Extract the [X, Y] coordinate from the center of the cell holding the provided text.  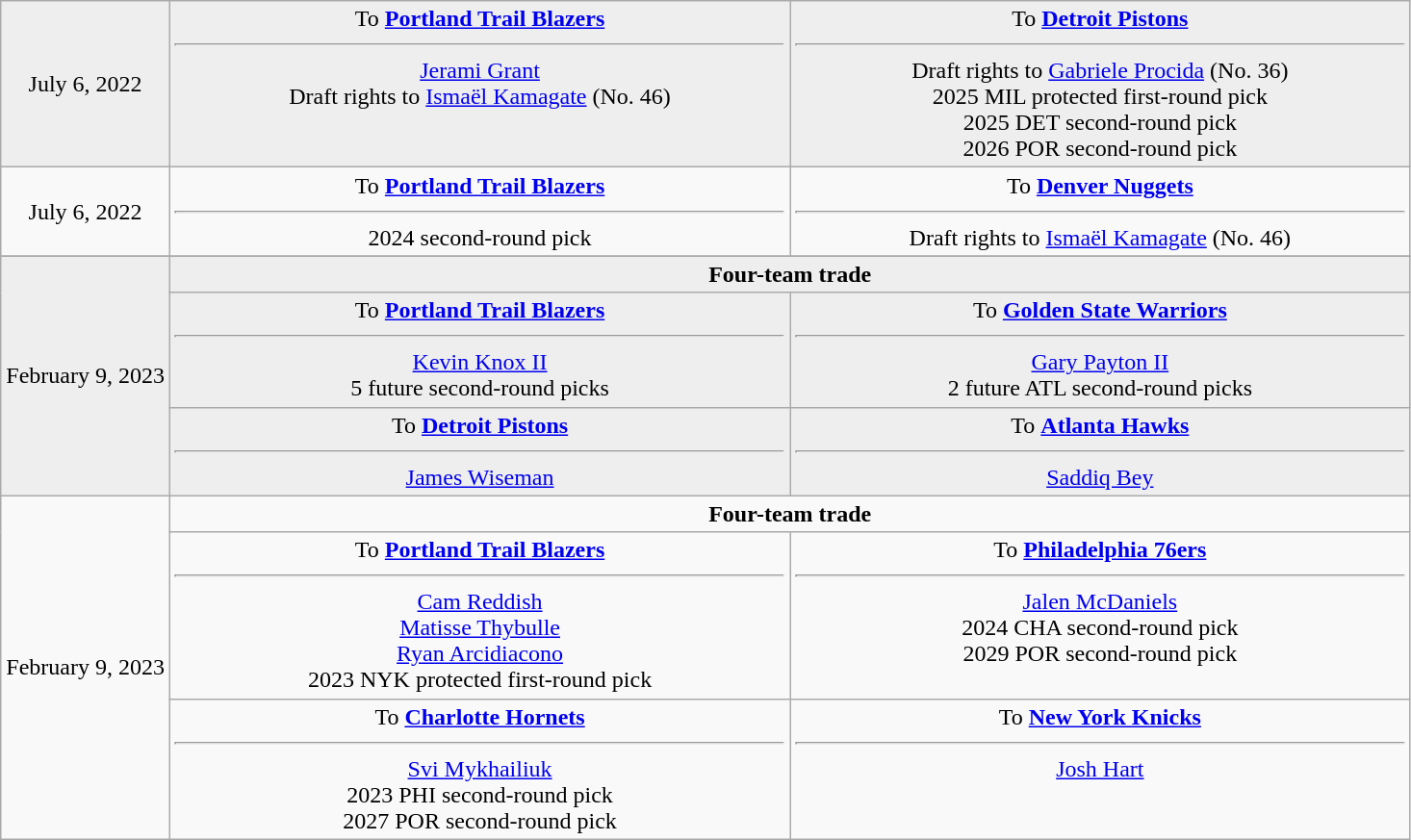
To Portland Trail BlazersKevin Knox II5 future second-round picks [479, 350]
To New York KnicksJosh Hart [1100, 769]
To Denver NuggetsDraft rights to Ismaël Kamagate (No. 46) [1100, 212]
To Portland Trail BlazersCam ReddishMatisse ThybulleRyan Arcidiacono2023 NYK protected first-round pick [479, 616]
To Charlotte HornetsSvi Mykhailiuk2023 PHI second-round pick2027 POR second-round pick [479, 769]
To Atlanta HawksSaddiq Bey [1100, 451]
To Portland Trail BlazersJerami GrantDraft rights to Ismaël Kamagate (No. 46) [479, 85]
To Golden State WarriorsGary Payton II2 future ATL second-round picks [1100, 350]
To Detroit PistonsJames Wiseman [479, 451]
To Philadelphia 76ersJalen McDaniels2024 CHA second-round pick2029 POR second-round pick [1100, 616]
To Portland Trail Blazers2024 second-round pick [479, 212]
To Detroit PistonsDraft rights to Gabriele Procida (No. 36)2025 MIL protected first-round pick2025 DET second-round pick2026 POR second-round pick [1100, 85]
